Locate the cell with the specified text and output its (X, Y) center coordinate. 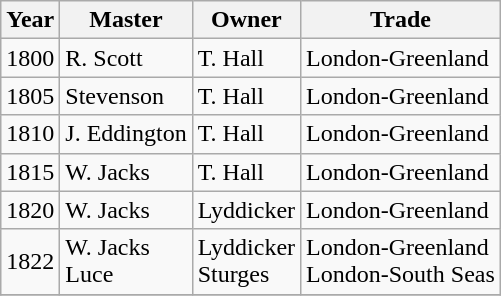
1822 (30, 262)
Owner (246, 20)
LyddickerSturges (246, 262)
1805 (30, 96)
1800 (30, 58)
Trade (401, 20)
Lyddicker (246, 210)
J. Eddington (126, 134)
R. Scott (126, 58)
1810 (30, 134)
London-GreenlandLondon-South Seas (401, 262)
1815 (30, 172)
1820 (30, 210)
W. JacksLuce (126, 262)
Year (30, 20)
Stevenson (126, 96)
Master (126, 20)
